Provide the [x, y] coordinate of the cell's center where the given text is located.  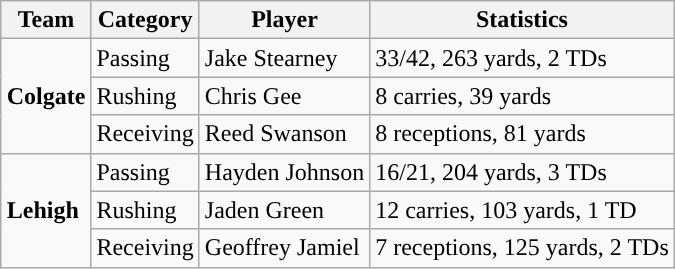
Jake Stearney [284, 58]
Player [284, 20]
Colgate [46, 96]
Chris Gee [284, 96]
Category [145, 20]
33/42, 263 yards, 2 TDs [522, 58]
Jaden Green [284, 210]
12 carries, 103 yards, 1 TD [522, 210]
Geoffrey Jamiel [284, 248]
16/21, 204 yards, 3 TDs [522, 172]
Reed Swanson [284, 134]
7 receptions, 125 yards, 2 TDs [522, 248]
Statistics [522, 20]
Team [46, 20]
8 receptions, 81 yards [522, 134]
8 carries, 39 yards [522, 96]
Lehigh [46, 210]
Hayden Johnson [284, 172]
